Find where the given text appears and provide that cell's center as (x, y) coordinate. 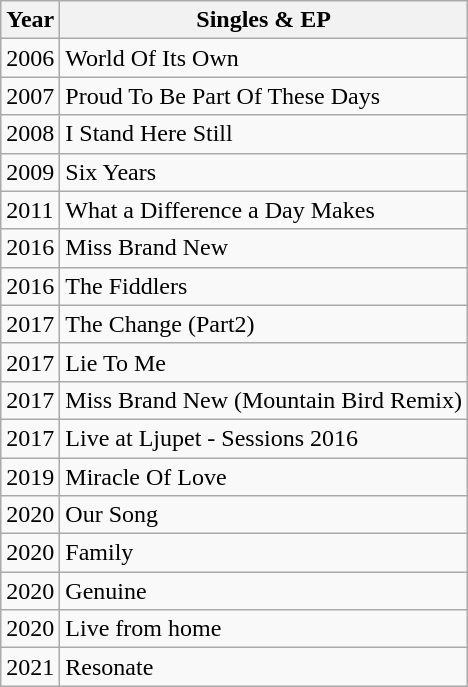
2021 (30, 667)
2008 (30, 134)
The Change (Part2) (264, 324)
Live at Ljupet - Sessions 2016 (264, 438)
Family (264, 553)
Singles & EP (264, 20)
What a Difference a Day Makes (264, 210)
Our Song (264, 515)
Live from home (264, 629)
2009 (30, 172)
Six Years (264, 172)
2006 (30, 58)
Miracle Of Love (264, 477)
World Of Its Own (264, 58)
Year (30, 20)
Resonate (264, 667)
The Fiddlers (264, 286)
2011 (30, 210)
Miss Brand New (Mountain Bird Remix) (264, 400)
Lie To Me (264, 362)
2007 (30, 96)
Genuine (264, 591)
Proud To Be Part Of These Days (264, 96)
I Stand Here Still (264, 134)
Miss Brand New (264, 248)
2019 (30, 477)
